Extract the (x, y) coordinate from the center of the cell holding the provided text.  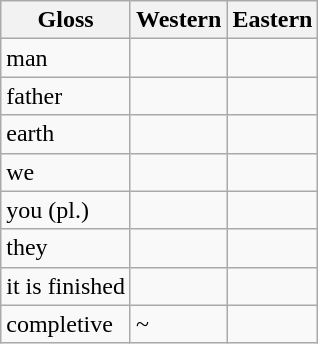
we (66, 172)
it is finished (66, 286)
you (pl.) (66, 210)
man (66, 58)
Eastern (272, 20)
Western (178, 20)
Gloss (66, 20)
they (66, 248)
earth (66, 134)
completive (66, 324)
father (66, 96)
~ (178, 324)
